From the cell containing the given text, extract its center point as (x, y) coordinate. 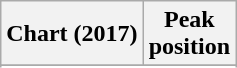
Peakposition (189, 34)
Chart (2017) (72, 34)
